Return the [x, y] coordinate for the center point of the cell that contains the specified text.  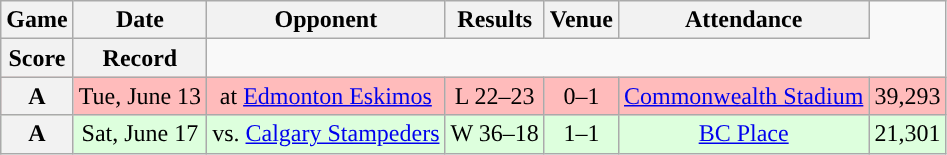
Sat, June 17 [140, 134]
L 22–23 [494, 96]
Opponent [326, 20]
39,293 [908, 96]
Score [37, 58]
1–1 [581, 134]
vs. Calgary Stampeders [326, 134]
Record [140, 58]
Game [37, 20]
21,301 [908, 134]
Venue [581, 20]
0–1 [581, 96]
Tue, June 13 [140, 96]
Results [494, 20]
Attendance [743, 20]
Date [140, 20]
W 36–18 [494, 134]
at Edmonton Eskimos [326, 96]
Commonwealth Stadium [743, 96]
BC Place [743, 134]
